Locate the cell with the specified text and output its (x, y) center coordinate. 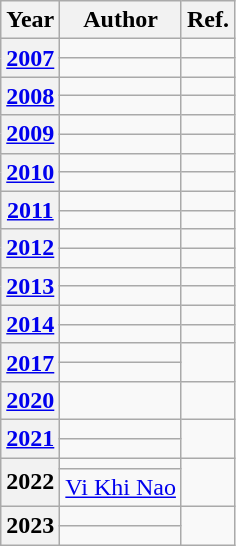
2022 (30, 482)
Vi Khi Nao (121, 488)
2007 (30, 58)
Ref. (208, 20)
2010 (30, 172)
2020 (30, 400)
2014 (30, 324)
2012 (30, 248)
Author (121, 20)
2008 (30, 96)
2013 (30, 286)
2017 (30, 362)
2009 (30, 134)
2011 (30, 210)
Year (30, 20)
2021 (30, 438)
2023 (30, 526)
